Extract the (x, y) coordinate from the center of the cell holding the provided text.  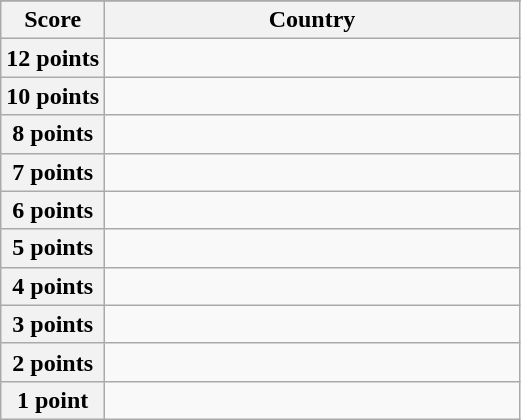
Country (312, 20)
7 points (53, 172)
8 points (53, 134)
12 points (53, 58)
2 points (53, 362)
4 points (53, 286)
1 point (53, 400)
Score (53, 20)
10 points (53, 96)
5 points (53, 248)
6 points (53, 210)
3 points (53, 324)
